Locate the cell with the specified text and output its (x, y) center coordinate. 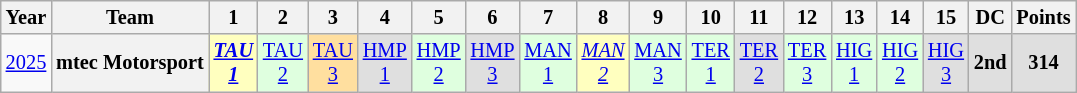
9 (658, 17)
HIG3 (946, 63)
Year (26, 17)
mtec Motorsport (130, 63)
1 (234, 17)
13 (854, 17)
MAN3 (658, 63)
TAU3 (333, 63)
TER2 (759, 63)
TAU1 (234, 63)
12 (807, 17)
HIG2 (900, 63)
MAN2 (604, 63)
5 (439, 17)
MAN1 (548, 63)
7 (548, 17)
HMP2 (439, 63)
HMP1 (385, 63)
11 (759, 17)
2025 (26, 63)
10 (711, 17)
Team (130, 17)
14 (900, 17)
Points (1043, 17)
HIG1 (854, 63)
TAU2 (283, 63)
2nd (990, 63)
314 (1043, 63)
HMP3 (493, 63)
3 (333, 17)
6 (493, 17)
DC (990, 17)
2 (283, 17)
15 (946, 17)
TER1 (711, 63)
8 (604, 17)
TER3 (807, 63)
4 (385, 17)
